Scan for the cell matching the given text and deliver its (X, Y) coordinate at center. 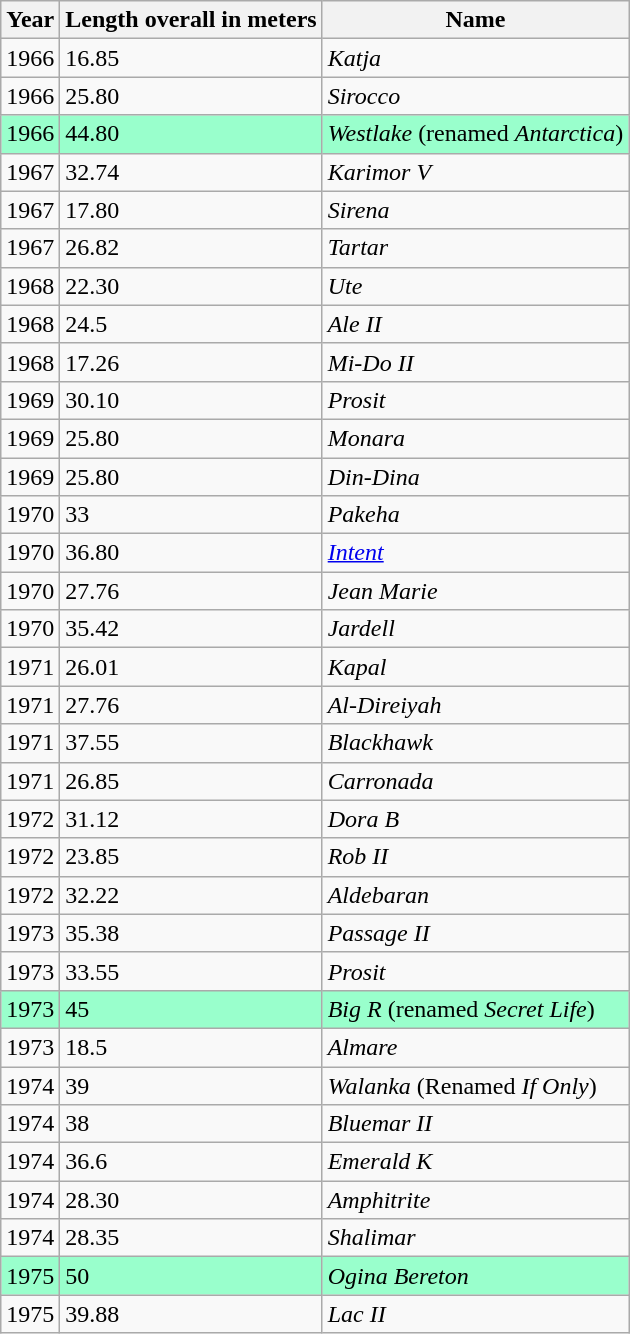
50 (191, 1276)
30.10 (191, 400)
22.30 (191, 286)
16.85 (191, 58)
Passage II (476, 933)
Length overall in meters (191, 20)
39.88 (191, 1314)
31.12 (191, 819)
Big R (renamed Secret Life) (476, 1009)
36.80 (191, 553)
26.01 (191, 667)
Shalimar (476, 1238)
37.55 (191, 743)
35.42 (191, 629)
28.35 (191, 1238)
Intent (476, 553)
Din-Dina (476, 477)
35.38 (191, 933)
Ale II (476, 324)
Ogina Bereton (476, 1276)
26.82 (191, 248)
17.26 (191, 362)
Al-Direiyah (476, 705)
Dora B (476, 819)
Bluemar II (476, 1124)
Tartar (476, 248)
45 (191, 1009)
39 (191, 1085)
Westlake (renamed Antarctica) (476, 134)
33.55 (191, 971)
Katja (476, 58)
38 (191, 1124)
Blackhawk (476, 743)
Amphitrite (476, 1200)
32.74 (191, 172)
Monara (476, 438)
Karimor V (476, 172)
33 (191, 515)
18.5 (191, 1047)
23.85 (191, 857)
Lac II (476, 1314)
26.85 (191, 781)
Aldebaran (476, 895)
Name (476, 20)
Walanka (Renamed If Only) (476, 1085)
Emerald K (476, 1162)
28.30 (191, 1200)
Sirocco (476, 96)
Jean Marie (476, 591)
Sirena (476, 210)
Ute (476, 286)
Rob II (476, 857)
Jardell (476, 629)
Carronada (476, 781)
Year (30, 20)
36.6 (191, 1162)
44.80 (191, 134)
17.80 (191, 210)
Almare (476, 1047)
24.5 (191, 324)
Mi-Do II (476, 362)
Kapal (476, 667)
Pakeha (476, 515)
32.22 (191, 895)
